Detect which cell encompasses the target text, then output its [X, Y] center coordinate. 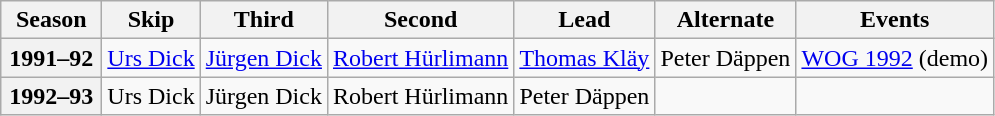
Thomas Kläy [584, 58]
WOG 1992 (demo) [895, 58]
Events [895, 20]
1992–93 [52, 96]
Third [264, 20]
1991–92 [52, 58]
Second [420, 20]
Skip [151, 20]
Season [52, 20]
Alternate [726, 20]
Lead [584, 20]
